From the cell containing the given text, extract its center point as (X, Y) coordinate. 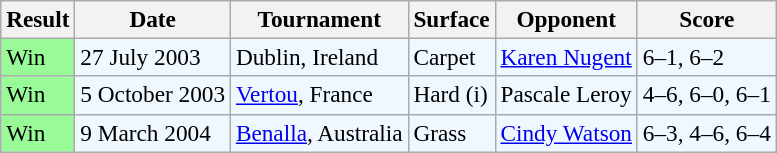
Opponent (566, 19)
Result (38, 19)
Vertou, France (319, 95)
6–1, 6–2 (706, 57)
Pascale Leroy (566, 95)
Surface (452, 19)
Carpet (452, 57)
Dublin, Ireland (319, 57)
Karen Nugent (566, 57)
9 March 2004 (153, 133)
Benalla, Australia (319, 133)
Cindy Watson (566, 133)
6–3, 4–6, 6–4 (706, 133)
Score (706, 19)
27 July 2003 (153, 57)
Tournament (319, 19)
Grass (452, 133)
Date (153, 19)
5 October 2003 (153, 95)
Hard (i) (452, 95)
4–6, 6–0, 6–1 (706, 95)
